Return (X, Y) of the center of cell containing provided text 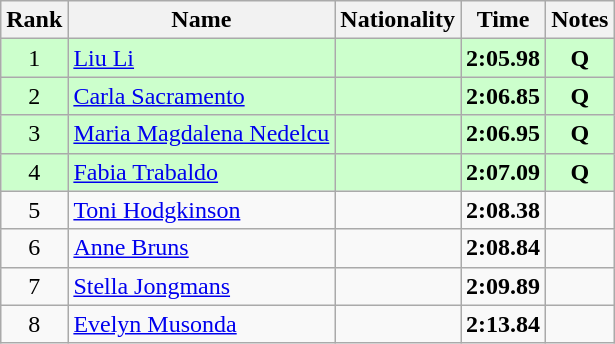
2:08.84 (504, 248)
Carla Sacramento (202, 96)
Evelyn Musonda (202, 324)
5 (34, 210)
Fabia Trabaldo (202, 172)
Liu Li (202, 58)
2:05.98 (504, 58)
Nationality (398, 20)
2:07.09 (504, 172)
2:08.38 (504, 210)
2:06.85 (504, 96)
Time (504, 20)
2:13.84 (504, 324)
1 (34, 58)
Anne Bruns (202, 248)
Maria Magdalena Nedelcu (202, 134)
3 (34, 134)
8 (34, 324)
2:09.89 (504, 286)
Name (202, 20)
2:06.95 (504, 134)
7 (34, 286)
Stella Jongmans (202, 286)
4 (34, 172)
Rank (34, 20)
6 (34, 248)
Toni Hodgkinson (202, 210)
2 (34, 96)
Notes (580, 20)
